Locate the cell with the specified text and output its (X, Y) center coordinate. 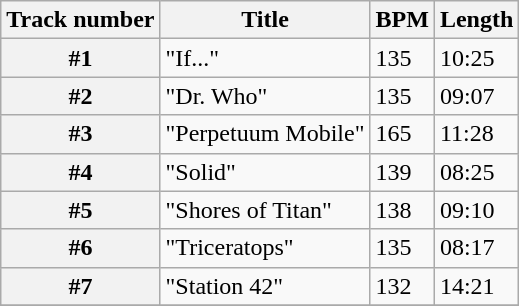
165 (402, 134)
14:21 (476, 286)
09:07 (476, 96)
#5 (80, 210)
139 (402, 172)
"Dr. Who" (265, 96)
138 (402, 210)
#7 (80, 286)
"Station 42" (265, 286)
08:17 (476, 248)
#6 (80, 248)
09:10 (476, 210)
10:25 (476, 58)
BPM (402, 20)
Title (265, 20)
"Triceratops" (265, 248)
"Shores of Titan" (265, 210)
"Solid" (265, 172)
"If..." (265, 58)
08:25 (476, 172)
#2 (80, 96)
132 (402, 286)
#3 (80, 134)
#4 (80, 172)
"Perpetuum Mobile" (265, 134)
Length (476, 20)
Track number (80, 20)
#1 (80, 58)
11:28 (476, 134)
